Return [X, Y] of the center of cell containing provided text 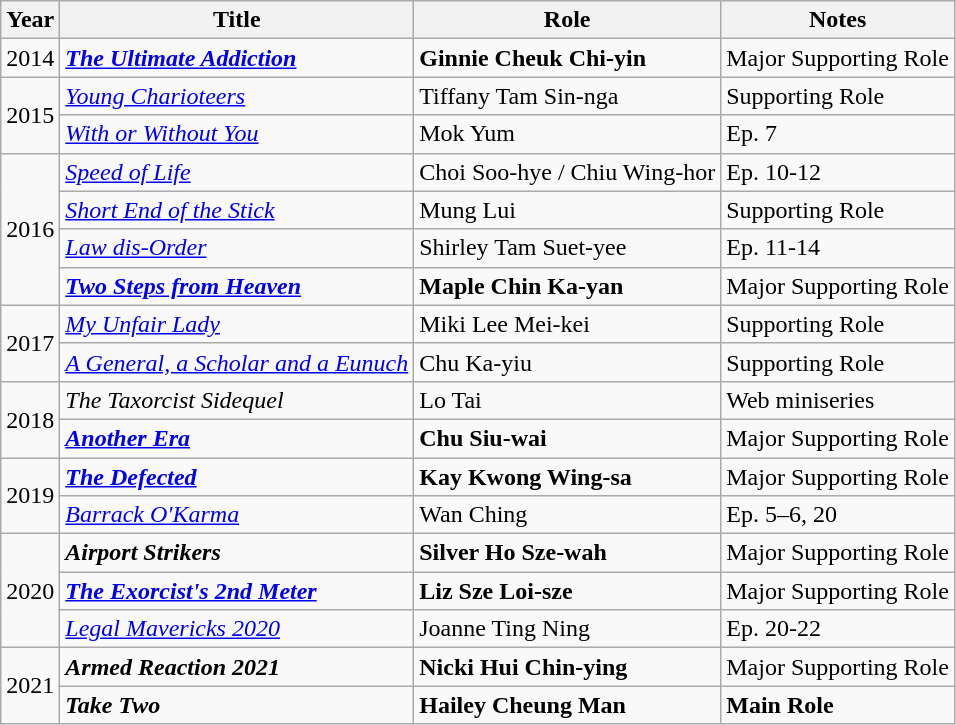
Legal Mavericks 2020 [237, 629]
Law dis-Order [237, 248]
Hailey Cheung Man [568, 705]
The Ultimate Addiction [237, 58]
Ep. 20-22 [838, 629]
Mok Yum [568, 134]
Two Steps from Heaven [237, 286]
Silver Ho Sze-wah [568, 553]
Barrack O'Karma [237, 515]
Chu Siu-wai [568, 438]
Ep. 10-12 [838, 172]
Ep. 11-14 [838, 248]
2017 [30, 343]
Tiffany Tam Sin-nga [568, 96]
Role [568, 20]
Young Charioteers [237, 96]
The Defected [237, 477]
Lo Tai [568, 400]
2014 [30, 58]
Another Era [237, 438]
2016 [30, 229]
Choi Soo-hye / Chiu Wing-hor [568, 172]
Mung Lui [568, 210]
2020 [30, 591]
Ep. 5–6, 20 [838, 515]
Miki Lee Mei-kei [568, 324]
Web miniseries [838, 400]
The Taxorcist Sidequel [237, 400]
My Unfair Lady [237, 324]
2015 [30, 115]
Joanne Ting Ning [568, 629]
Shirley Tam Suet-yee [568, 248]
Main Role [838, 705]
Kay Kwong Wing-sa [568, 477]
Ginnie Cheuk Chi-yin [568, 58]
2018 [30, 419]
Liz Sze Loi-sze [568, 591]
Title [237, 20]
A General, a Scholar and a Eunuch [237, 362]
Airport Strikers [237, 553]
Armed Reaction 2021 [237, 667]
2021 [30, 686]
The Exorcist's 2nd Meter [237, 591]
Take Two [237, 705]
Speed of Life [237, 172]
Ep. 7 [838, 134]
Maple Chin Ka-yan [568, 286]
Short End of the Stick [237, 210]
With or Without You [237, 134]
Wan Ching [568, 515]
Year [30, 20]
2019 [30, 496]
Notes [838, 20]
Chu Ka-yiu [568, 362]
Nicki Hui Chin-ying [568, 667]
